Capture the cell that displays the provided text and extract its (x, y) central coordinate. 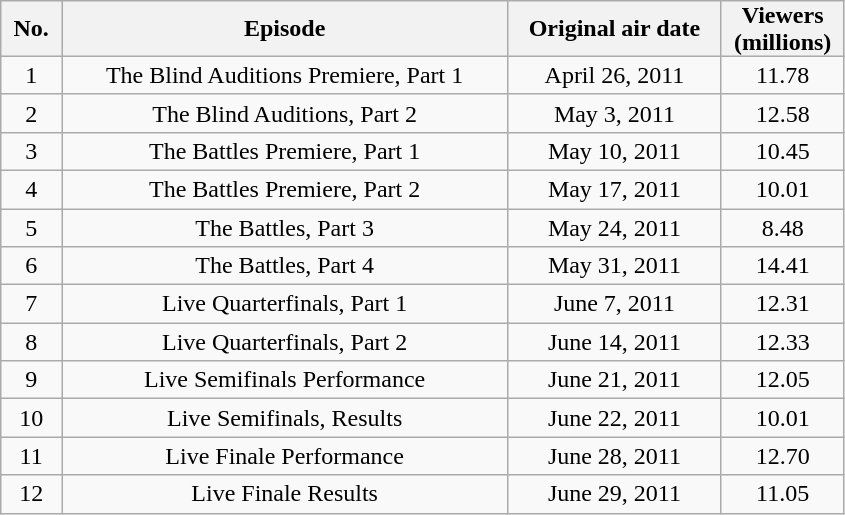
8.48 (782, 227)
6 (32, 266)
The Battles, Part 4 (285, 266)
Live Semifinals, Results (285, 418)
11.05 (782, 494)
12.33 (782, 342)
May 17, 2011 (615, 189)
April 26, 2011 (615, 75)
10 (32, 418)
June 7, 2011 (615, 304)
4 (32, 189)
June 29, 2011 (615, 494)
12.05 (782, 380)
June 14, 2011 (615, 342)
Original air date (615, 29)
3 (32, 151)
Episode (285, 29)
Viewers(millions) (782, 29)
The Blind Auditions Premiere, Part 1 (285, 75)
8 (32, 342)
Live Quarterfinals, Part 1 (285, 304)
May 24, 2011 (615, 227)
5 (32, 227)
The Battles Premiere, Part 2 (285, 189)
Live Finale Results (285, 494)
May 10, 2011 (615, 151)
9 (32, 380)
12.70 (782, 456)
11.78 (782, 75)
The Blind Auditions, Part 2 (285, 113)
June 28, 2011 (615, 456)
May 31, 2011 (615, 266)
June 21, 2011 (615, 380)
The Battles Premiere, Part 1 (285, 151)
14.41 (782, 266)
12 (32, 494)
11 (32, 456)
10.45 (782, 151)
May 3, 2011 (615, 113)
1 (32, 75)
12.31 (782, 304)
June 22, 2011 (615, 418)
7 (32, 304)
The Battles, Part 3 (285, 227)
Live Finale Performance (285, 456)
No. (32, 29)
2 (32, 113)
Live Semifinals Performance (285, 380)
12.58 (782, 113)
Live Quarterfinals, Part 2 (285, 342)
